Return [x, y] of the center of cell containing provided text 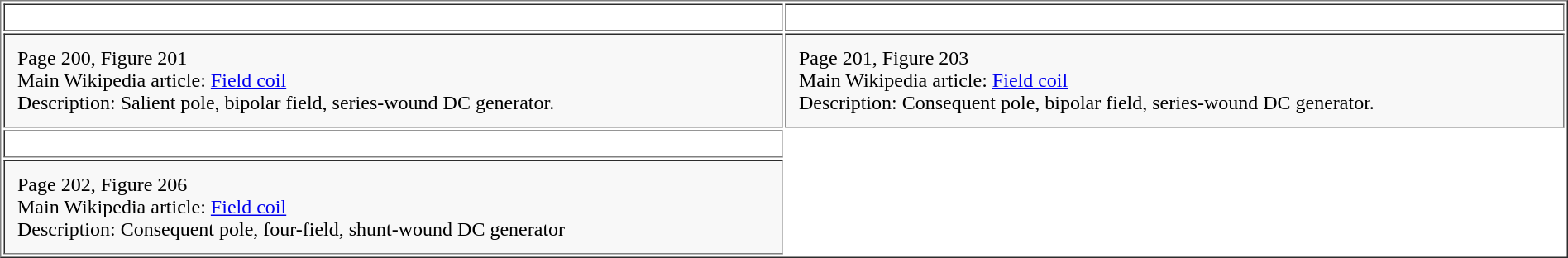
Page 201, Figure 203Main Wikipedia article: Field coilDescription: Consequent pole, bipolar field, series-wound DC generator. [1175, 80]
Page 202, Figure 206Main Wikipedia article: Field coilDescription: Consequent pole, four-field, shunt-wound DC generator [393, 208]
Page 200, Figure 201Main Wikipedia article: Field coilDescription: Salient pole, bipolar field, series-wound DC generator. [393, 80]
